Return the [X, Y] coordinate for the center point of the cell that contains the specified text.  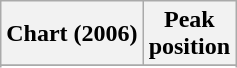
Peak position [189, 34]
Chart (2006) [72, 34]
